Pinpoint the cell where the given text exists, returning its [x, y] midpoint coordinate. 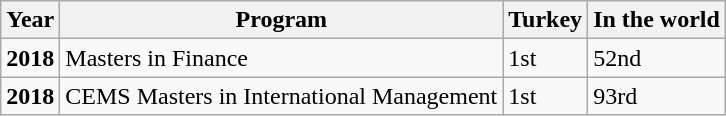
Year [30, 20]
In the world [657, 20]
Program [282, 20]
Turkey [546, 20]
52nd [657, 58]
Masters in Finance [282, 58]
93rd [657, 96]
CEMS Masters in International Management [282, 96]
